Extract the (x, y) coordinate from the center of the cell holding the provided text.  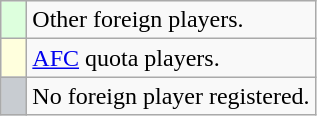
AFC quota players. (171, 58)
No foreign player registered. (171, 96)
Other foreign players. (171, 20)
